Search for the cell housing the specified text and yield its (x, y) center coordinate. 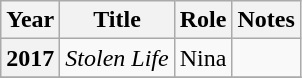
Role (203, 20)
Stolen Life (117, 58)
Title (117, 20)
2017 (30, 58)
Year (30, 20)
Notes (266, 20)
Nina (203, 58)
